For the text-containing cell, return its midpoint in [X, Y] coordinate format. 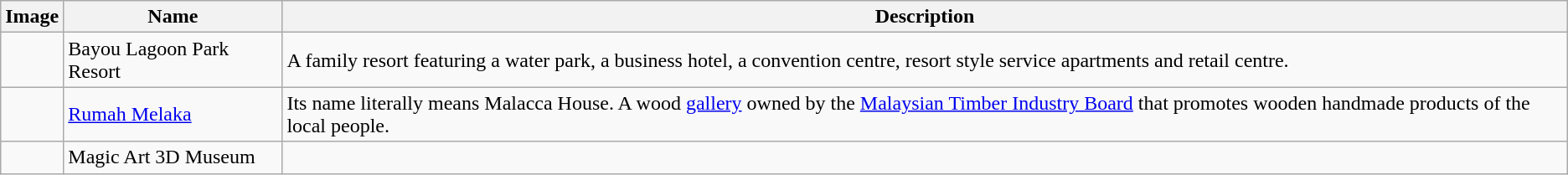
Bayou Lagoon Park Resort [173, 60]
Description [925, 17]
A family resort featuring a water park, a business hotel, a convention centre, resort style service apartments and retail centre. [925, 60]
Name [173, 17]
Rumah Melaka [173, 114]
Image [32, 17]
Magic Art 3D Museum [173, 157]
